Pinpoint the cell where the given text exists, returning its (X, Y) midpoint coordinate. 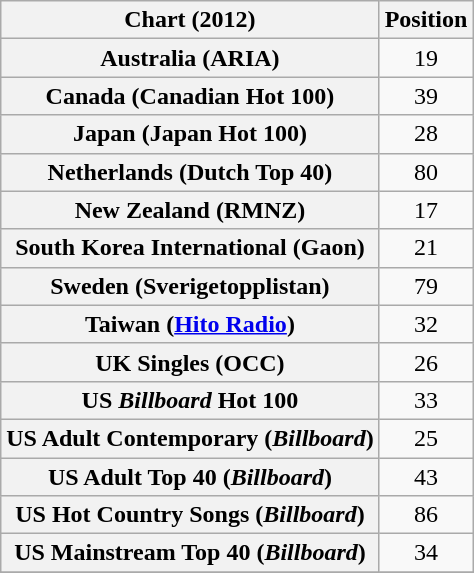
Japan (Japan Hot 100) (190, 134)
Position (426, 20)
32 (426, 324)
26 (426, 362)
86 (426, 515)
US Mainstream Top 40 (Billboard) (190, 553)
Chart (2012) (190, 20)
28 (426, 134)
Sweden (Sverigetopplistan) (190, 286)
UK Singles (OCC) (190, 362)
Taiwan (Hito Radio) (190, 324)
New Zealand (RMNZ) (190, 210)
Canada (Canadian Hot 100) (190, 96)
19 (426, 58)
21 (426, 248)
80 (426, 172)
US Billboard Hot 100 (190, 400)
17 (426, 210)
25 (426, 438)
43 (426, 477)
Netherlands (Dutch Top 40) (190, 172)
Australia (ARIA) (190, 58)
US Hot Country Songs (Billboard) (190, 515)
33 (426, 400)
34 (426, 553)
US Adult Contemporary (Billboard) (190, 438)
US Adult Top 40 (Billboard) (190, 477)
79 (426, 286)
South Korea International (Gaon) (190, 248)
39 (426, 96)
